Search for the cell housing the specified text and yield its (x, y) center coordinate. 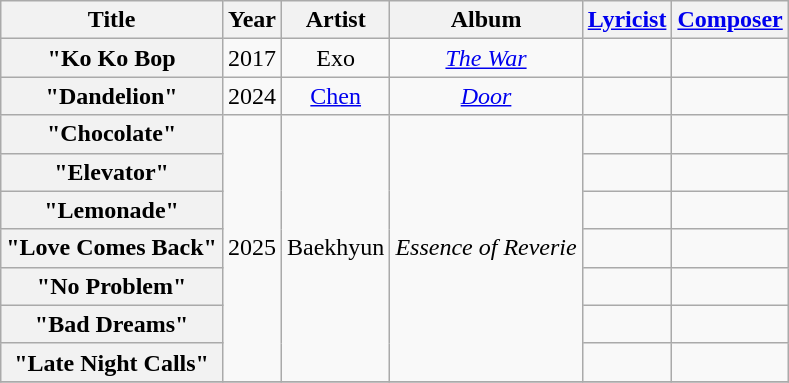
2025 (252, 248)
Exo (336, 58)
Baekhyun (336, 248)
Artist (336, 20)
Essence of Reverie (486, 248)
2024 (252, 96)
Title (112, 20)
"Ko Ko Bop (112, 58)
Door (486, 96)
Chen (336, 96)
"No Problem" (112, 286)
Composer (730, 20)
Lyricist (627, 20)
"Love Comes Back" (112, 248)
"Chocolate" (112, 134)
The War (486, 58)
"Late Night Calls" (112, 362)
2017 (252, 58)
"Dandelion" (112, 96)
"Lemonade" (112, 210)
"Elevator" (112, 172)
Year (252, 20)
Album (486, 20)
"Bad Dreams" (112, 324)
